Find where the given text appears and provide that cell's center as (x, y) coordinate. 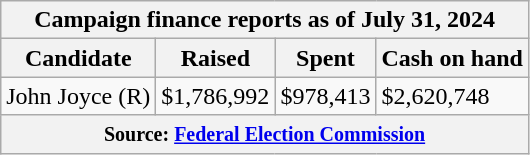
Source: Federal Election Commission (265, 134)
$1,786,992 (216, 96)
Spent (326, 58)
Campaign finance reports as of July 31, 2024 (265, 20)
$978,413 (326, 96)
Cash on hand (452, 58)
$2,620,748 (452, 96)
Raised (216, 58)
John Joyce (R) (78, 96)
Candidate (78, 58)
